From the cell containing the given text, extract its center point as [X, Y] coordinate. 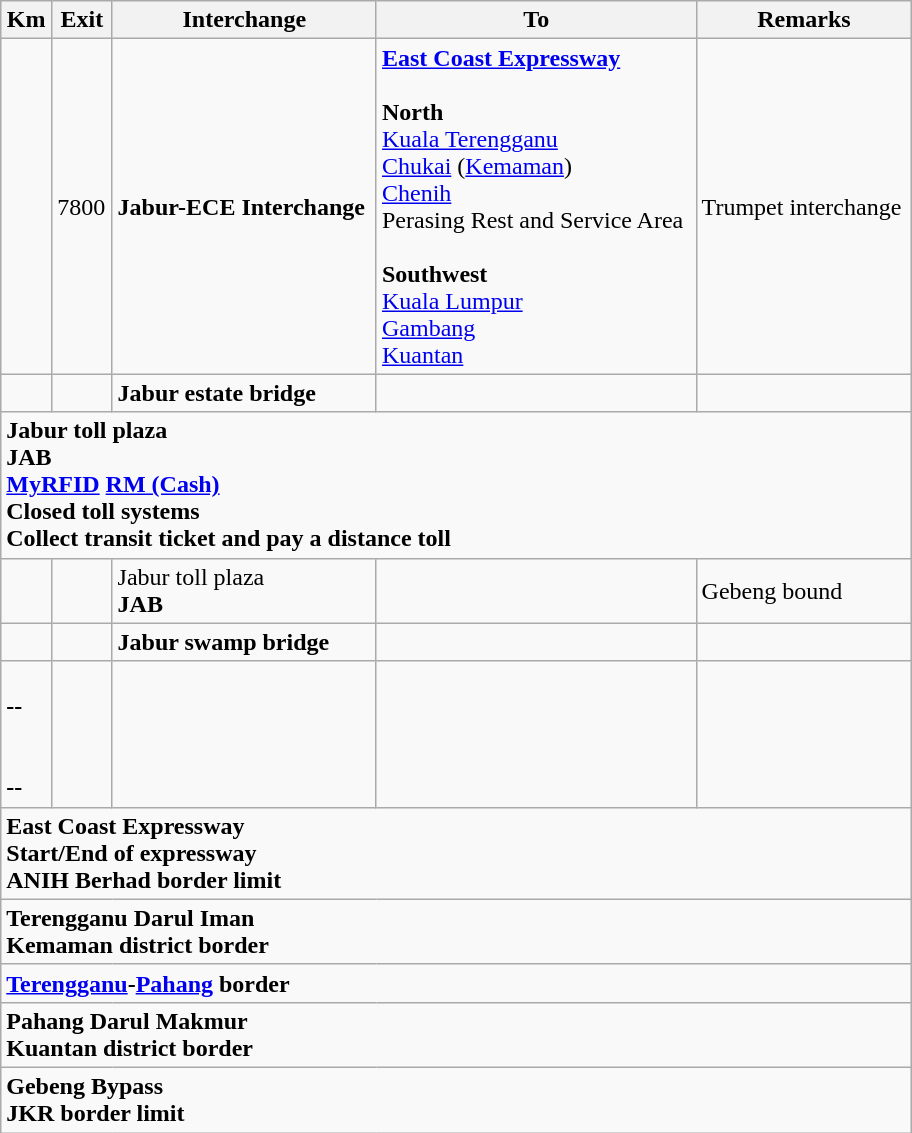
Exit [82, 20]
Remarks [804, 20]
Terengganu-Pahang border [456, 983]
Trumpet interchange [804, 206]
Jabur toll plazaJAB [244, 590]
East Coast ExpresswayNorthKuala TerengganuChukai (Kemaman)Chenih Perasing Rest and Service AreaSouthwestKuala LumpurGambangKuantan [536, 206]
Pahang Darul MakmurKuantan district border [456, 1034]
Jabur-ECE Interchange [244, 206]
7800 [82, 206]
Jabur toll plazaJAB MyRFID RM (Cash)Closed toll systemsCollect transit ticket and pay a distance toll [456, 485]
Jabur estate bridge [244, 393]
To [536, 20]
Gebeng bound [804, 590]
---- [26, 734]
Jabur swamp bridge [244, 642]
East Coast ExpresswayStart/End of expresswayANIH Berhad border limit [456, 853]
Km [26, 20]
Terengganu Darul ImanKemaman district border [456, 932]
Interchange [244, 20]
Gebeng BypassJKR border limit [456, 1100]
